Provide the (x, y) coordinate of the cell's center where the given text is located.  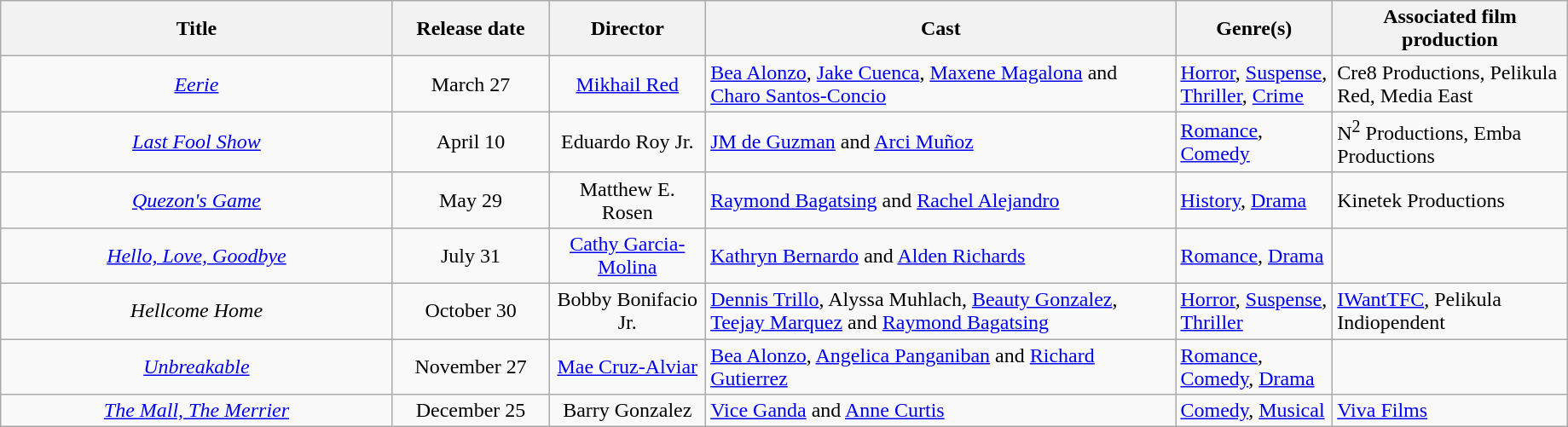
Bea Alonzo, Angelica Panganiban and Richard Gutierrez (941, 366)
Kathryn Bernardo and Alden Richards (941, 256)
Bea Alonzo, Jake Cuenca, Maxene Magalona and Charo Santos-Concio (941, 84)
Associated film production (1450, 29)
October 30 (471, 312)
Barry Gonzalez (628, 411)
Raymond Bagatsing and Rachel Alejandro (941, 199)
Hello, Love, Goodbye (196, 256)
December 25 (471, 411)
Cast (941, 29)
Matthew E. Rosen (628, 199)
Mae Cruz-Alviar (628, 366)
Quezon's Game (196, 199)
Romance, Comedy (1254, 142)
Horror, Suspense, Thriller (1254, 312)
Horror, Suspense, Thriller, Crime (1254, 84)
July 31 (471, 256)
Title (196, 29)
IWantTFC, Pelikula Indiopendent (1450, 312)
Release date (471, 29)
Cathy Garcia-Molina (628, 256)
Eerie (196, 84)
Comedy, Musical (1254, 411)
The Mall, The Merrier (196, 411)
Romance, Comedy, Drama (1254, 366)
Viva Films (1450, 411)
April 10 (471, 142)
Cre8 Productions, Pelikula Red, Media East (1450, 84)
Eduardo Roy Jr. (628, 142)
Last Fool Show (196, 142)
November 27 (471, 366)
March 27 (471, 84)
Hellcome Home (196, 312)
Romance, Drama (1254, 256)
Mikhail Red (628, 84)
Bobby Bonifacio Jr. (628, 312)
N2 Productions, Emba Productions (1450, 142)
JM de Guzman and Arci Muñoz (941, 142)
Genre(s) (1254, 29)
May 29 (471, 199)
History, Drama (1254, 199)
Unbreakable (196, 366)
Kinetek Productions (1450, 199)
Vice Ganda and Anne Curtis (941, 411)
Director (628, 29)
Dennis Trillo, Alyssa Muhlach, Beauty Gonzalez, Teejay Marquez and Raymond Bagatsing (941, 312)
